Search for the cell housing the specified text and yield its [X, Y] center coordinate. 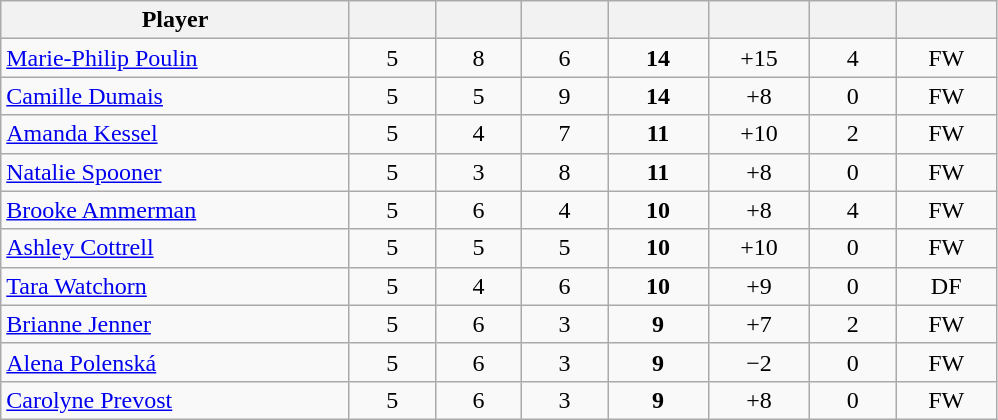
Brooke Ammerman [176, 210]
+7 [760, 324]
Natalie Spooner [176, 172]
Camille Dumais [176, 96]
7 [564, 134]
DF [946, 286]
Brianne Jenner [176, 324]
Tara Watchorn [176, 286]
+9 [760, 286]
Amanda Kessel [176, 134]
Alena Polenská [176, 362]
Marie-Philip Poulin [176, 58]
Carolyne Prevost [176, 400]
+15 [760, 58]
Ashley Cottrell [176, 248]
−2 [760, 362]
Player [176, 20]
